Provide the [x, y] coordinate of the cell's center where the given text is located.  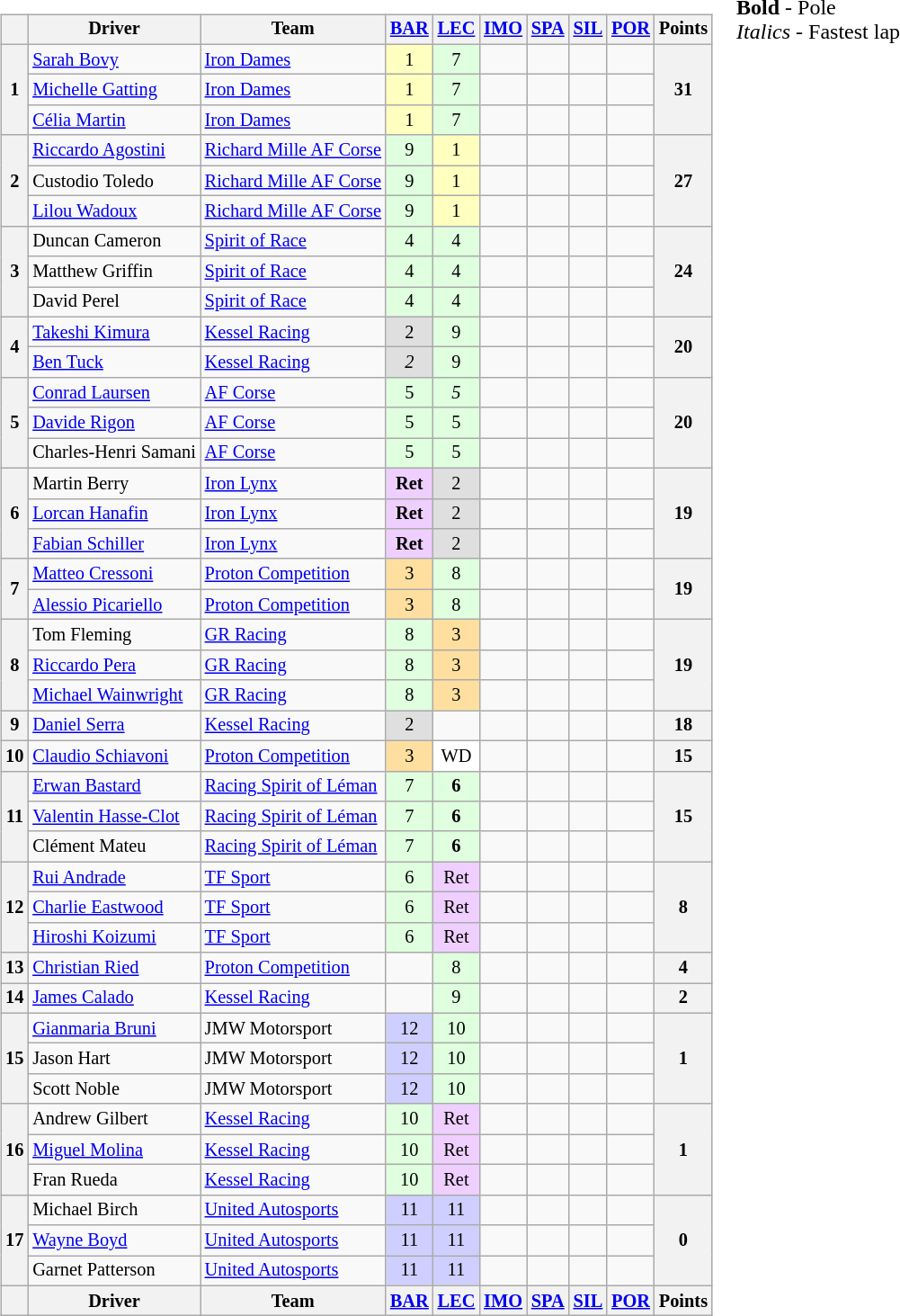
Daniel Serra [113, 726]
Riccardo Pera [113, 665]
Alessio Picariello [113, 604]
Christian Ried [113, 968]
Gianmaria Bruni [113, 1028]
Charlie Eastwood [113, 908]
Davide Rigon [113, 423]
Rui Andrade [113, 877]
Hiroshi Koizumi [113, 937]
Miguel Molina [113, 1150]
Michael Birch [113, 1210]
Matteo Cressoni [113, 574]
27 [683, 180]
Michael Wainwright [113, 695]
Ben Tuck [113, 363]
Clément Mateu [113, 846]
Conrad Laursen [113, 393]
24 [683, 272]
13 [14, 968]
James Calado [113, 998]
16 [14, 1150]
14 [14, 998]
Célia Martin [113, 121]
Tom Fleming [113, 635]
WD [457, 756]
Andrew Gilbert [113, 1119]
Scott Noble [113, 1089]
Garnet Patterson [113, 1271]
Sarah Bovy [113, 59]
Lorcan Hanafin [113, 514]
Riccardo Agostini [113, 150]
Wayne Boyd [113, 1240]
Matthew Griffin [113, 272]
17 [14, 1240]
Michelle Gatting [113, 90]
Jason Hart [113, 1059]
Claudio Schiavoni [113, 756]
Duncan Cameron [113, 241]
Takeshi Kimura [113, 332]
Charles-Henri Samani [113, 453]
Fran Rueda [113, 1180]
Custodio Toledo [113, 181]
David Perel [113, 302]
Martin Berry [113, 483]
31 [683, 90]
Valentin Hasse-Clot [113, 817]
0 [683, 1240]
Erwan Bastard [113, 786]
18 [683, 726]
Lilou Wadoux [113, 211]
Fabian Schiller [113, 544]
